Scan for the cell matching the given text and deliver its (X, Y) coordinate at center. 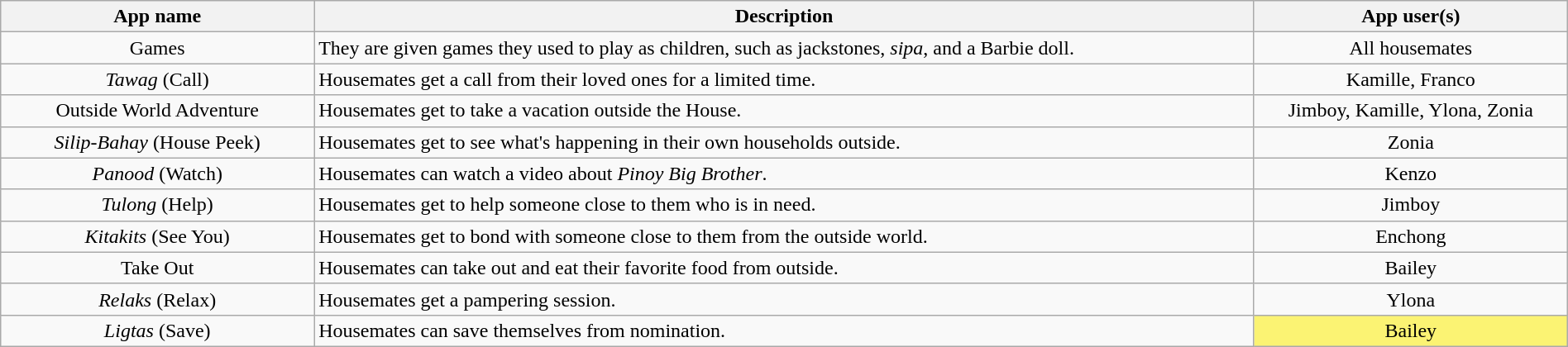
App name (157, 17)
Kenzo (1411, 173)
Outside World Adventure (157, 111)
All housemates (1411, 48)
Kamille, Franco (1411, 79)
Zonia (1411, 142)
Panood (Watch) (157, 173)
Relaks (Relax) (157, 299)
Enchong (1411, 236)
Tulong (Help) (157, 205)
Tawag (Call) (157, 79)
Description (784, 17)
Ylona (1411, 299)
Take Out (157, 268)
Kitakits (See You) (157, 236)
Housemates get to bond with someone close to them from the outside world. (784, 236)
Housemates get a call from their loved ones for a limited time. (784, 79)
App user(s) (1411, 17)
Housemates can take out and eat their favorite food from outside. (784, 268)
Jimboy (1411, 205)
Housemates get to help someone close to them who is in need. (784, 205)
Housemates can watch a video about Pinoy Big Brother. (784, 173)
Ligtas (Save) (157, 330)
Housemates can save themselves from nomination. (784, 330)
Games (157, 48)
Jimboy, Kamille, Ylona, Zonia (1411, 111)
Housemates get to take a vacation outside the House. (784, 111)
They are given games they used to play as children, such as jackstones, sipa, and a Barbie doll. (784, 48)
Housemates get to see what's happening in their own households outside. (784, 142)
Silip-Bahay (House Peek) (157, 142)
Housemates get a pampering session. (784, 299)
